For the text-containing cell, return its midpoint in (x, y) coordinate format. 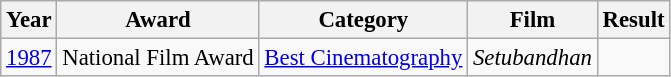
Result (634, 20)
National Film Award (158, 58)
Year (29, 20)
Film (533, 20)
Best Cinematography (364, 58)
Setubandhan (533, 58)
Award (158, 20)
1987 (29, 58)
Category (364, 20)
